Pinpoint the cell where the given text exists, returning its (X, Y) midpoint coordinate. 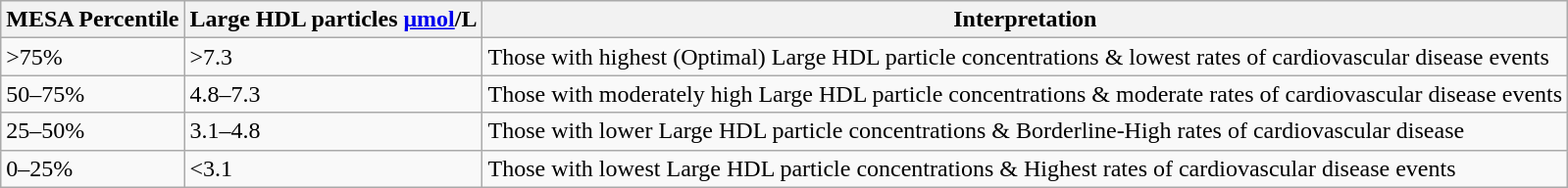
Those with moderately high Large HDL particle concentrations & moderate rates of cardiovascular disease events (1026, 94)
<3.1 (333, 168)
Interpretation (1026, 20)
>7.3 (333, 57)
0–25% (92, 168)
Those with lowest Large HDL particle concentrations & Highest rates of cardiovascular disease events (1026, 168)
Those with lower Large HDL particle concentrations & Borderline-High rates of cardiovascular disease (1026, 131)
>75% (92, 57)
Those with highest (Optimal) Large HDL particle concentrations & lowest rates of cardiovascular disease events (1026, 57)
3.1–4.8 (333, 131)
Large HDL particles μmol/L (333, 20)
MESA Percentile (92, 20)
25–50% (92, 131)
4.8–7.3 (333, 94)
50–75% (92, 94)
